Detect which cell encompasses the target text, then output its (X, Y) center coordinate. 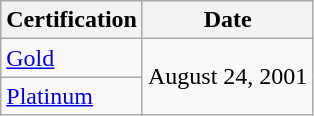
Platinum (72, 96)
Gold (72, 58)
Date (227, 20)
August 24, 2001 (227, 77)
Certification (72, 20)
